From the cell containing the given text, extract its center point as [X, Y] coordinate. 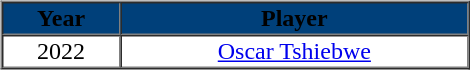
Year [61, 18]
2022 [61, 52]
Oscar Tshiebwe [294, 52]
Player [294, 18]
